Output the [X, Y] coordinate of the center of the cell containing the given text.  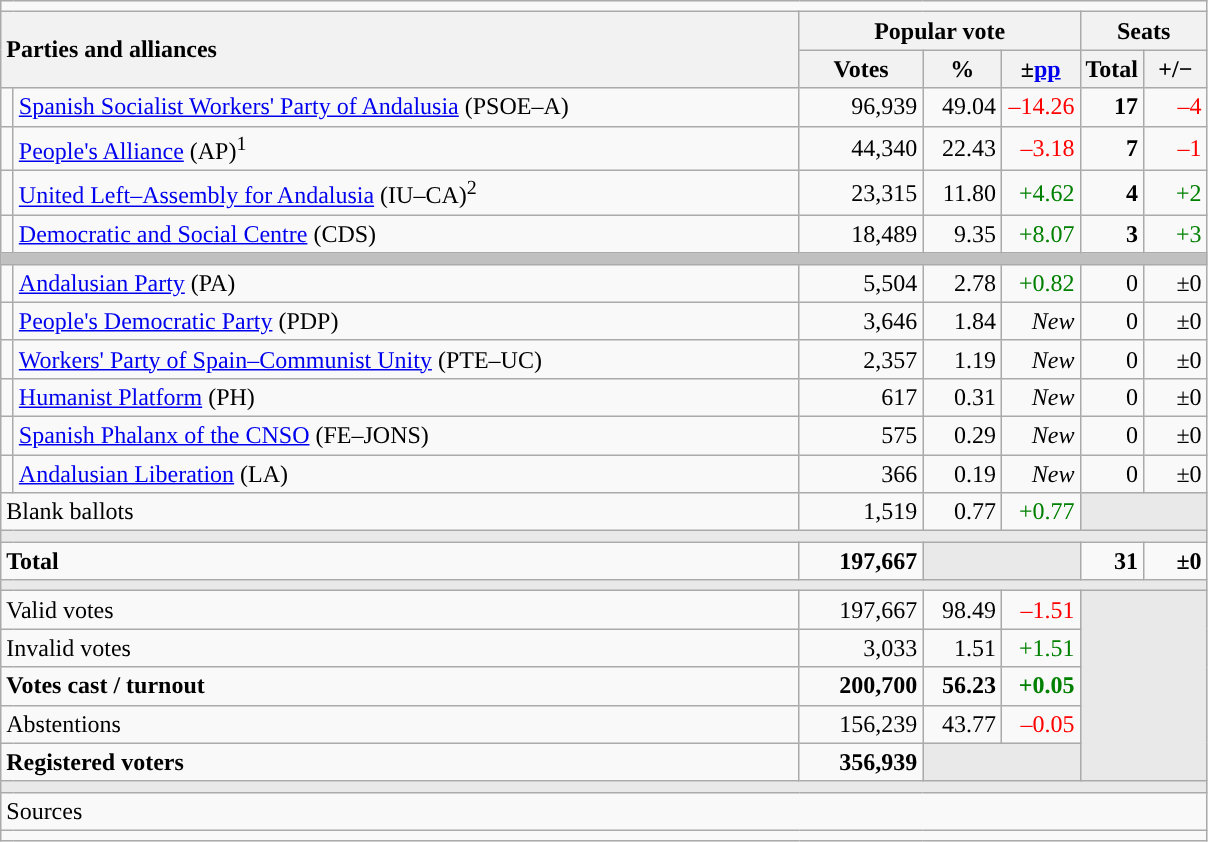
±pp [1040, 69]
0.31 [962, 397]
31 [1112, 561]
617 [861, 397]
18,489 [861, 234]
+0.77 [1040, 512]
% [962, 69]
–1 [1176, 148]
366 [861, 474]
Invalid votes [400, 648]
Parties and alliances [400, 50]
Seats [1144, 31]
+2 [1176, 194]
–3.18 [1040, 148]
+0.05 [1040, 686]
Andalusian Liberation (LA) [406, 474]
People's Democratic Party (PDP) [406, 321]
Registered voters [400, 762]
43.77 [962, 724]
22.43 [962, 148]
+4.62 [1040, 194]
–1.51 [1040, 610]
98.49 [962, 610]
23,315 [861, 194]
44,340 [861, 148]
People's Alliance (AP)1 [406, 148]
49.04 [962, 107]
–4 [1176, 107]
17 [1112, 107]
0.19 [962, 474]
0.29 [962, 435]
Popular vote [940, 31]
1.84 [962, 321]
Blank ballots [400, 512]
1.51 [962, 648]
+0.82 [1040, 283]
2.78 [962, 283]
356,939 [861, 762]
156,239 [861, 724]
1.19 [962, 359]
Valid votes [400, 610]
Democratic and Social Centre (CDS) [406, 234]
96,939 [861, 107]
3 [1112, 234]
575 [861, 435]
+/− [1176, 69]
Workers' Party of Spain–Communist Unity (PTE–UC) [406, 359]
+8.07 [1040, 234]
Andalusian Party (PA) [406, 283]
11.80 [962, 194]
3,033 [861, 648]
+1.51 [1040, 648]
Votes [861, 69]
7 [1112, 148]
Humanist Platform (PH) [406, 397]
2,357 [861, 359]
Spanish Phalanx of the CNSO (FE–JONS) [406, 435]
5,504 [861, 283]
3,646 [861, 321]
1,519 [861, 512]
+3 [1176, 234]
0.77 [962, 512]
Votes cast / turnout [400, 686]
Abstentions [400, 724]
–14.26 [1040, 107]
–0.05 [1040, 724]
United Left–Assembly for Andalusia (IU–CA)2 [406, 194]
Spanish Socialist Workers' Party of Andalusia (PSOE–A) [406, 107]
9.35 [962, 234]
200,700 [861, 686]
56.23 [962, 686]
Sources [604, 811]
4 [1112, 194]
